From the cell containing the given text, extract its center point as [X, Y] coordinate. 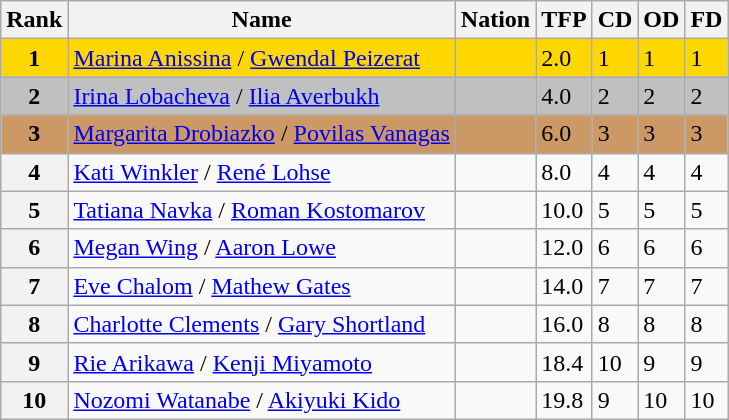
Nozomi Watanabe / Akiyuki Kido [262, 400]
TFP [564, 20]
Rank [34, 20]
10.0 [564, 210]
Nation [495, 20]
FD [706, 20]
14.0 [564, 286]
19.8 [564, 400]
Rie Arikawa / Kenji Miyamoto [262, 362]
Eve Chalom / Mathew Gates [262, 286]
12.0 [564, 248]
18.4 [564, 362]
Tatiana Navka / Roman Kostomarov [262, 210]
Megan Wing / Aaron Lowe [262, 248]
Kati Winkler / René Lohse [262, 172]
Marina Anissina / Gwendal Peizerat [262, 58]
OD [662, 20]
6.0 [564, 134]
Margarita Drobiazko / Povilas Vanagas [262, 134]
16.0 [564, 324]
8.0 [564, 172]
Charlotte Clements / Gary Shortland [262, 324]
4.0 [564, 96]
Irina Lobacheva / Ilia Averbukh [262, 96]
Name [262, 20]
CD [615, 20]
2.0 [564, 58]
